Provide the (x, y) coordinate of the cell's center where the given text is located.  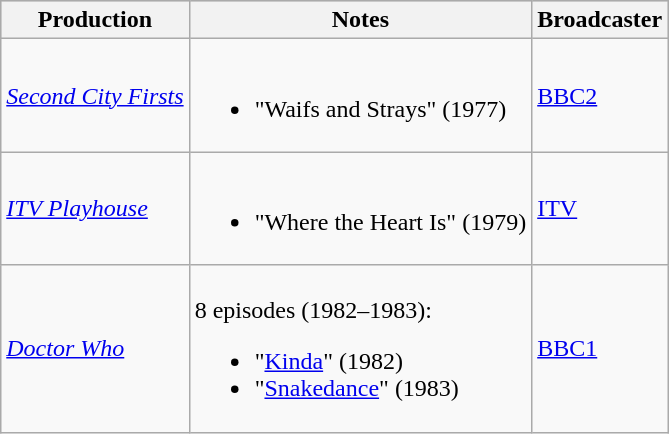
"Waifs and Strays" (1977) (360, 96)
BBC1 (600, 348)
Second City Firsts (95, 96)
BBC2 (600, 96)
ITV Playhouse (95, 208)
ITV (600, 208)
"Where the Heart Is" (1979) (360, 208)
Doctor Who (95, 348)
8 episodes (1982–1983):"Kinda" (1982)"Snakedance" (1983) (360, 348)
Broadcaster (600, 20)
Production (95, 20)
Notes (360, 20)
